Capture the cell that displays the provided text and extract its (x, y) central coordinate. 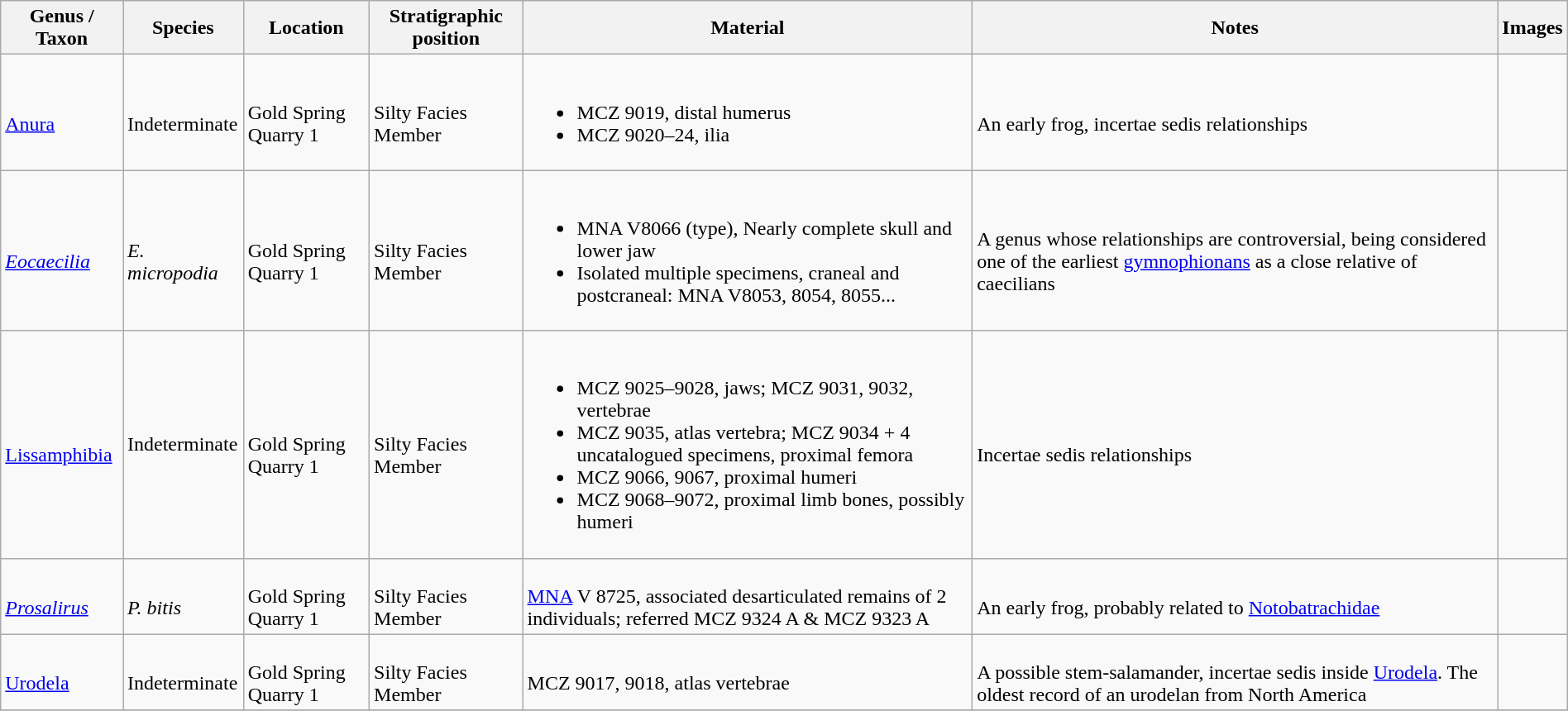
MCZ 9017, 9018, atlas vertebrae (748, 672)
Images (1532, 28)
Material (748, 28)
MNA V 8725, associated desarticulated remains of 2 individuals; referred MCZ 9324 A & MCZ 9323 A (748, 596)
E. micropodia (184, 251)
Incertae sedis relationships (1236, 445)
A genus whose relationships are controversial, being considered one of the earliest gymnophionans as a close relative of caecilians (1236, 251)
A possible stem-salamander, incertae sedis inside Urodela. The oldest record of an urodelan from North America (1236, 672)
Species (184, 28)
An early frog, probably related to Notobatrachidae (1236, 596)
Stratigraphic position (447, 28)
An early frog, incertae sedis relationships (1236, 112)
Genus / Taxon (62, 28)
P. bitis (184, 596)
Lissamphibia (62, 445)
Prosalirus (62, 596)
MCZ 9019, distal humerusMCZ 9020–24, ilia (748, 112)
Anura (62, 112)
Urodela (62, 672)
MNA V8066 (type), Nearly complete skull and lower jawIsolated multiple specimens, craneal and postcraneal: MNA V8053, 8054, 8055... (748, 251)
Location (306, 28)
Notes (1236, 28)
Eocaecilia (62, 251)
